Capture the cell that displays the provided text and extract its [X, Y] central coordinate. 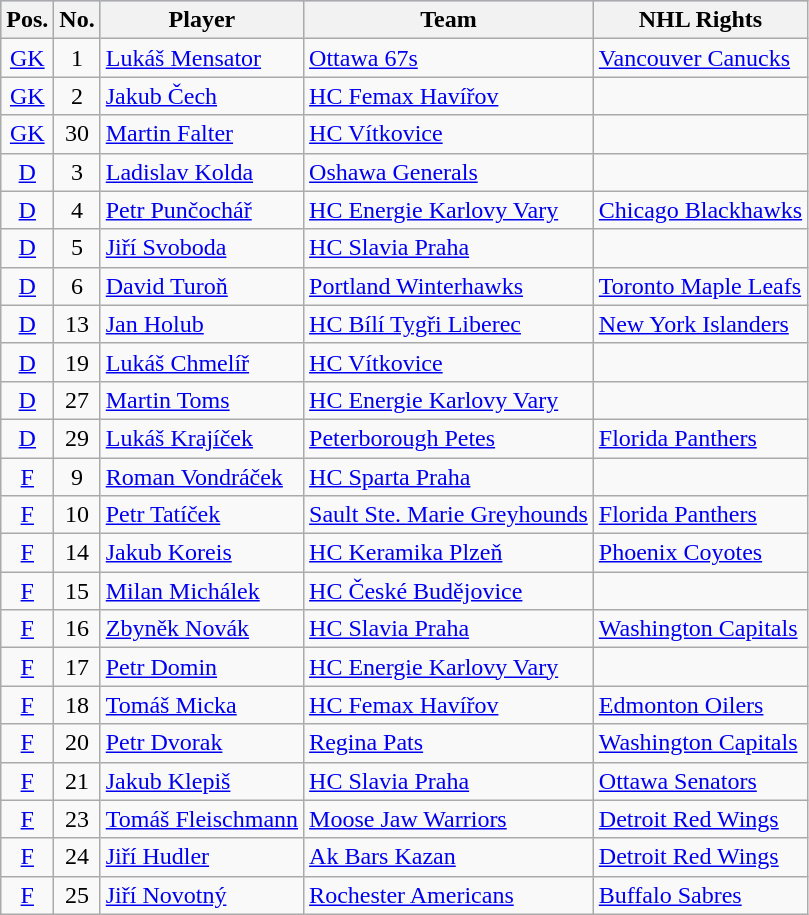
HC Bílí Tygři Liberec [449, 324]
20 [77, 743]
2 [77, 96]
David Turoň [202, 286]
New York Islanders [700, 324]
30 [77, 134]
4 [77, 210]
23 [77, 819]
19 [77, 362]
16 [77, 629]
24 [77, 857]
29 [77, 438]
Toronto Maple Leafs [700, 286]
Ladislav Kolda [202, 172]
No. [77, 20]
Ottawa Senators [700, 781]
3 [77, 172]
Jakub Koreis [202, 553]
Regina Pats [449, 743]
Chicago Blackhawks [700, 210]
Milan Michálek [202, 591]
Petr Punčochář [202, 210]
9 [77, 477]
Jiří Svoboda [202, 248]
Sault Ste. Marie Greyhounds [449, 515]
Jan Holub [202, 324]
Jakub Klepiš [202, 781]
Phoenix Coyotes [700, 553]
Edmonton Oilers [700, 705]
Petr Tatíček [202, 515]
Jakub Čech [202, 96]
6 [77, 286]
Oshawa Generals [449, 172]
5 [77, 248]
Lukáš Chmelíř [202, 362]
10 [77, 515]
Buffalo Sabres [700, 895]
Jiří Novotný [202, 895]
Moose Jaw Warriors [449, 819]
Ottawa 67s [449, 58]
Player [202, 20]
Martin Toms [202, 400]
15 [77, 591]
Zbyněk Novák [202, 629]
Ak Bars Kazan [449, 857]
Petr Domin [202, 667]
27 [77, 400]
14 [77, 553]
Pos. [28, 20]
Tomáš Fleischmann [202, 819]
HC Keramika Plzeň [449, 553]
Team [449, 20]
Lukáš Krajíček [202, 438]
25 [77, 895]
1 [77, 58]
Lukáš Mensator [202, 58]
Martin Falter [202, 134]
HC Sparta Praha [449, 477]
Petr Dvorak [202, 743]
NHL Rights [700, 20]
Portland Winterhawks [449, 286]
21 [77, 781]
18 [77, 705]
17 [77, 667]
HC České Budějovice [449, 591]
Roman Vondráček [202, 477]
13 [77, 324]
Vancouver Canucks [700, 58]
Rochester Americans [449, 895]
Tomáš Micka [202, 705]
Jiří Hudler [202, 857]
Peterborough Petes [449, 438]
